Search for the cell housing the specified text and yield its [X, Y] center coordinate. 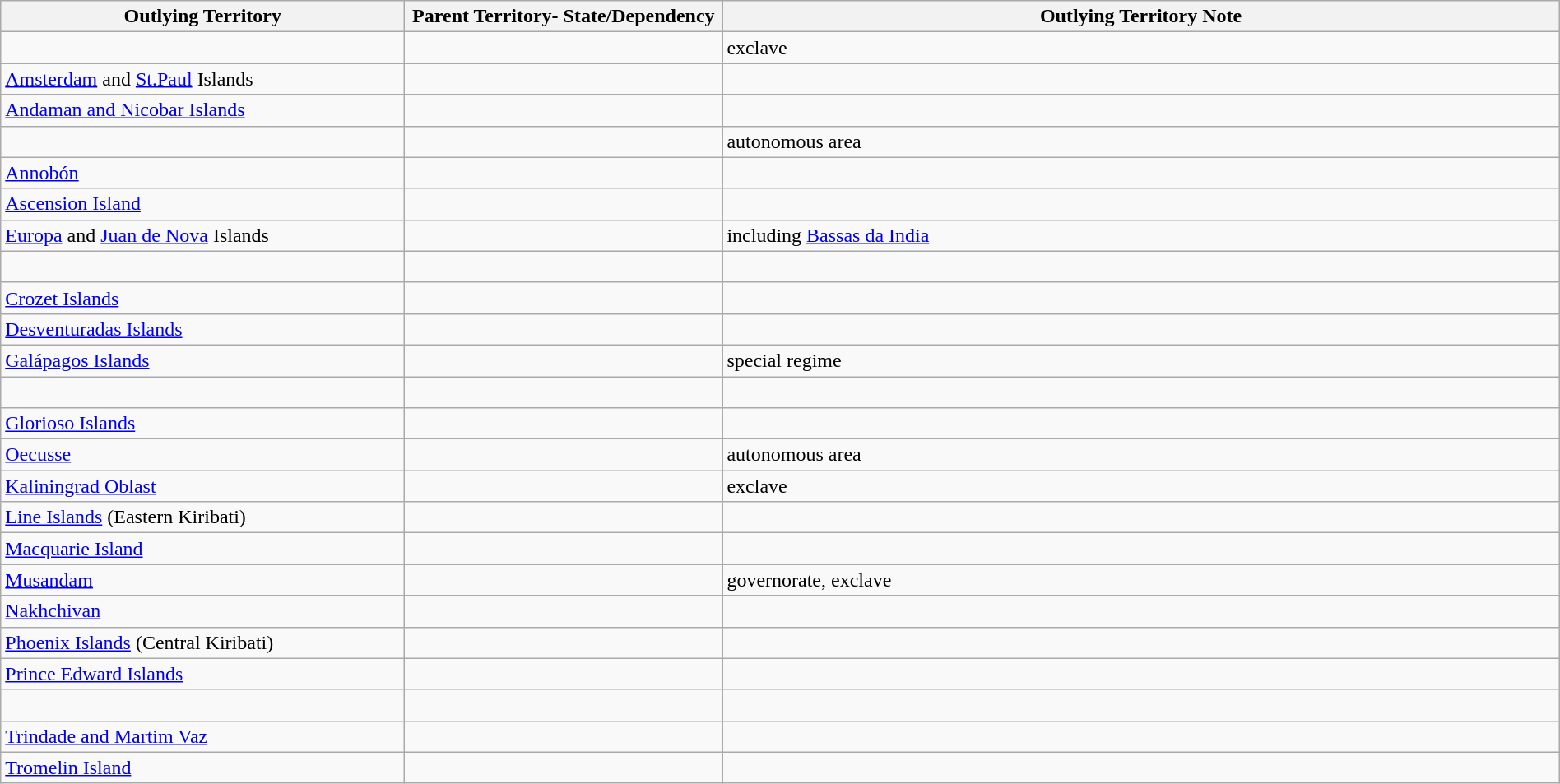
Phoenix Islands (Central Kiribati) [202, 643]
Kaliningrad Oblast [202, 486]
Musandam [202, 580]
governorate, exclave [1140, 580]
Outlying Territory [202, 16]
Parent Territory- State/Dependency [564, 16]
Ascension Island [202, 204]
Prince Edward Islands [202, 674]
Trindade and Martim Vaz [202, 736]
Andaman and Nicobar Islands [202, 110]
Europa and Juan de Nova Islands [202, 235]
Outlying Territory Note [1140, 16]
Line Islands (Eastern Kiribati) [202, 517]
Annobón [202, 173]
Galápagos Islands [202, 360]
Glorioso Islands [202, 424]
special regime [1140, 360]
Macquarie Island [202, 549]
Nakhchivan [202, 611]
Desventuradas Islands [202, 329]
Tromelin Island [202, 768]
Amsterdam and St.Paul Islands [202, 79]
including Bassas da India [1140, 235]
Oecusse [202, 455]
Crozet Islands [202, 298]
